Return (X, Y) of the center of cell containing provided text 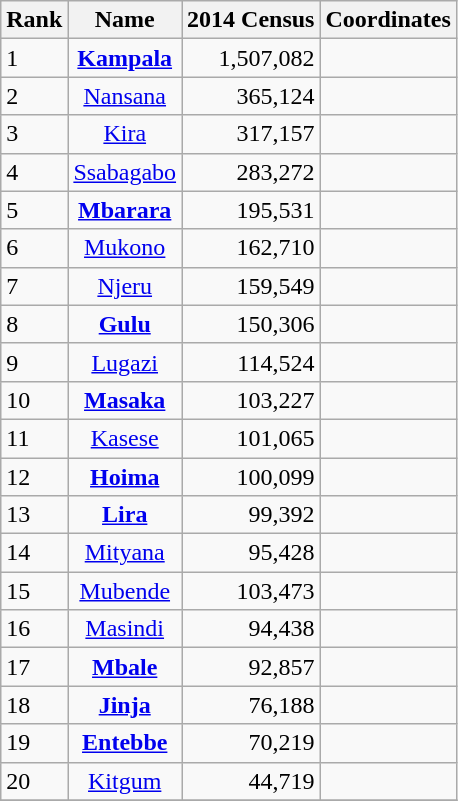
7 (34, 286)
14 (34, 553)
Nansana (125, 96)
5 (34, 210)
99,392 (251, 515)
Entebbe (125, 743)
2014 Census (251, 20)
9 (34, 362)
195,531 (251, 210)
103,227 (251, 400)
2 (34, 96)
76,188 (251, 705)
20 (34, 781)
Kasese (125, 438)
19 (34, 743)
15 (34, 591)
12 (34, 477)
1,507,082 (251, 58)
4 (34, 172)
283,272 (251, 172)
92,857 (251, 667)
Lugazi (125, 362)
Coordinates (388, 20)
Masaka (125, 400)
8 (34, 324)
Njeru (125, 286)
Jinja (125, 705)
Mbale (125, 667)
Kitgum (125, 781)
365,124 (251, 96)
Name (125, 20)
44,719 (251, 781)
150,306 (251, 324)
Mubende (125, 591)
162,710 (251, 248)
Kira (125, 134)
Gulu (125, 324)
101,065 (251, 438)
Kampala (125, 58)
103,473 (251, 591)
10 (34, 400)
114,524 (251, 362)
Mityana (125, 553)
Masindi (125, 629)
17 (34, 667)
Hoima (125, 477)
Ssabagabo (125, 172)
13 (34, 515)
18 (34, 705)
Mukono (125, 248)
11 (34, 438)
3 (34, 134)
317,157 (251, 134)
100,099 (251, 477)
1 (34, 58)
159,549 (251, 286)
Lira (125, 515)
Mbarara (125, 210)
94,438 (251, 629)
95,428 (251, 553)
Rank (34, 20)
70,219 (251, 743)
16 (34, 629)
6 (34, 248)
